From the cell containing the given text, extract its center point as [x, y] coordinate. 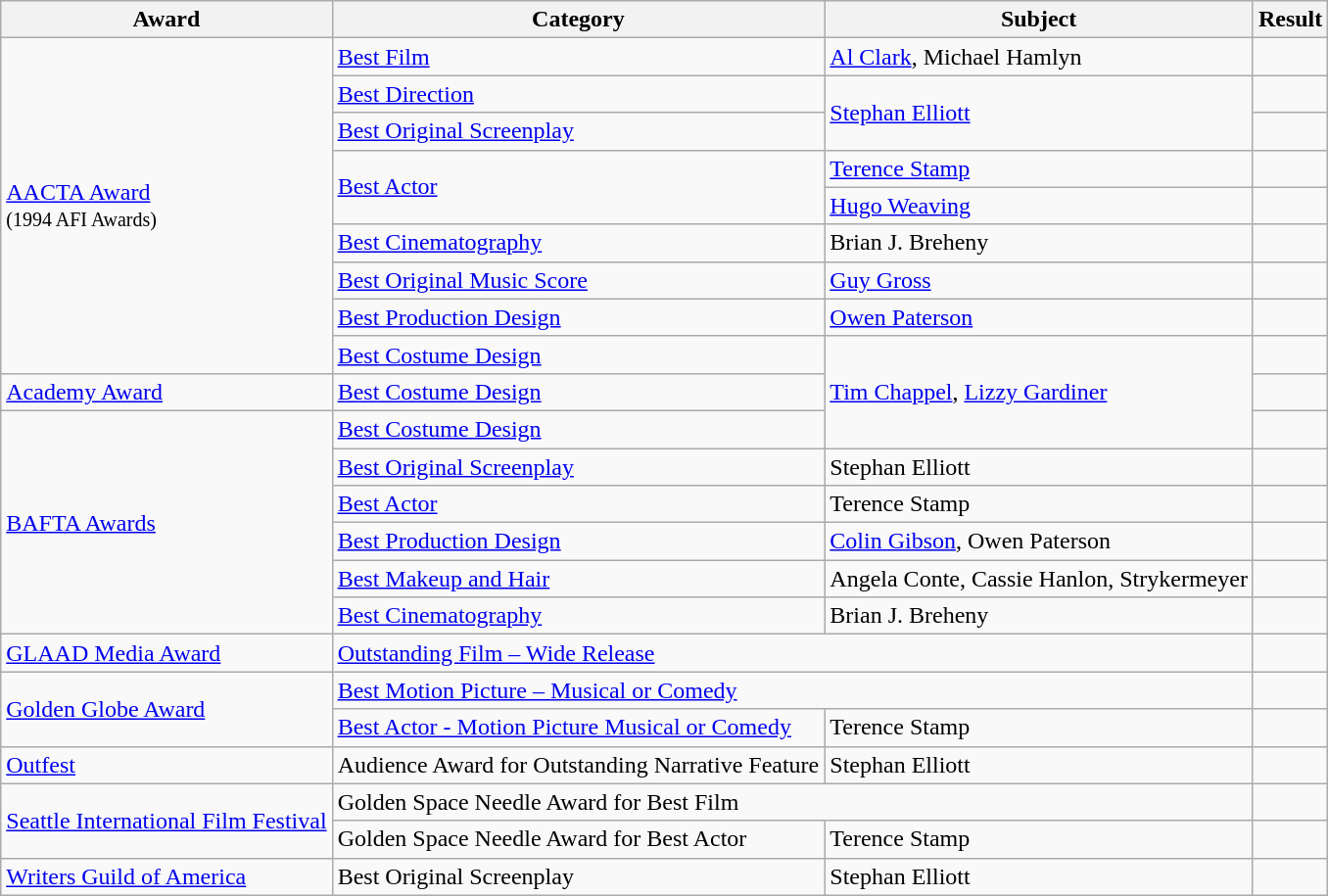
Category [578, 20]
Audience Award for Outstanding Narrative Feature [578, 765]
Owen Paterson [1039, 317]
Best Makeup and Hair [578, 579]
Best Original Music Score [578, 280]
Colin Gibson, Owen Paterson [1039, 542]
Seattle International Film Festival [166, 821]
Hugo Weaving [1039, 206]
Academy Award [166, 392]
Golden Space Needle Award for Best Actor [578, 839]
Result [1290, 20]
GLAAD Media Award [166, 653]
Subject [1039, 20]
Golden Space Needle Award for Best Film [792, 802]
Best Motion Picture – Musical or Comedy [792, 690]
Best Direction [578, 94]
Award [166, 20]
Best Film [578, 57]
Outstanding Film – Wide Release [792, 653]
Angela Conte, Cassie Hanlon, Strykermeyer [1039, 579]
Guy Gross [1039, 280]
Golden Globe Award [166, 709]
Al Clark, Michael Hamlyn [1039, 57]
Outfest [166, 765]
AACTA Award(1994 AFI Awards) [166, 206]
BAFTA Awards [166, 522]
Tim Chappel, Lizzy Gardiner [1039, 392]
Writers Guild of America [166, 876]
Best Actor - Motion Picture Musical or Comedy [578, 728]
